Output the [X, Y] coordinate of the center of the cell containing the given text.  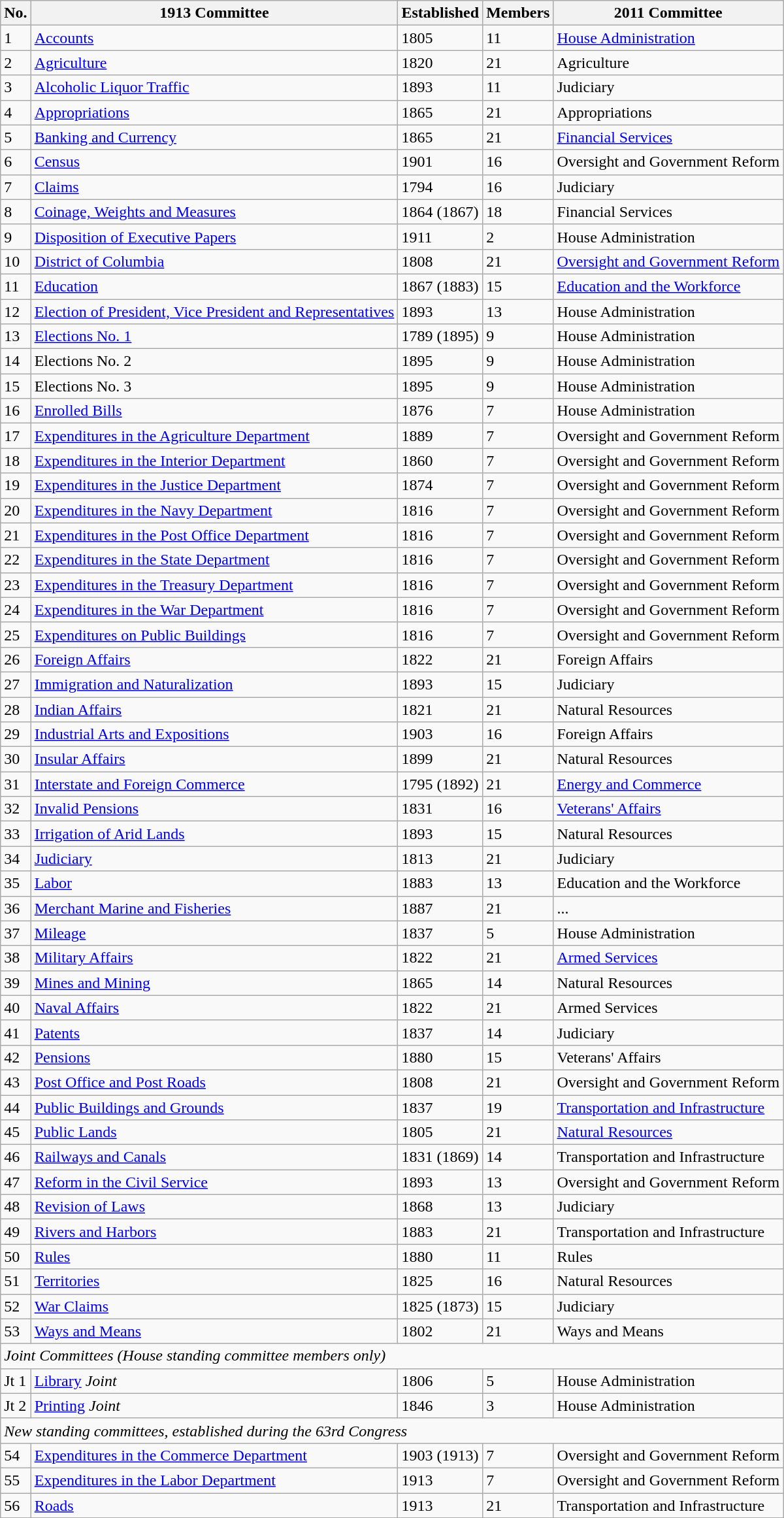
1868 [440, 1207]
51 [16, 1281]
32 [16, 809]
30 [16, 759]
District of Columbia [214, 261]
40 [16, 1008]
12 [16, 312]
25 [16, 635]
50 [16, 1257]
52 [16, 1306]
1821 [440, 709]
1899 [440, 759]
Expenditures in the Treasury Department [214, 585]
23 [16, 585]
Census [214, 162]
Public Lands [214, 1132]
Interstate and Foreign Commerce [214, 784]
56 [16, 1505]
Merchant Marine and Fisheries [214, 908]
Labor [214, 883]
Invalid Pensions [214, 809]
48 [16, 1207]
Expenditures in the War Department [214, 610]
Expenditures in the Labor Department [214, 1480]
Education [214, 286]
41 [16, 1032]
1831 [440, 809]
Expenditures in the Navy Department [214, 510]
1825 [440, 1281]
35 [16, 883]
1887 [440, 908]
42 [16, 1057]
36 [16, 908]
37 [16, 933]
54 [16, 1455]
No. [16, 13]
Immigration and Naturalization [214, 684]
Coinage, Weights and Measures [214, 212]
34 [16, 859]
Alcoholic Liquor Traffic [214, 88]
... [668, 908]
Elections No. 1 [214, 337]
20 [16, 510]
1860 [440, 461]
Revision of Laws [214, 1207]
1889 [440, 436]
1789 (1895) [440, 337]
8 [16, 212]
46 [16, 1157]
Established [440, 13]
Insular Affairs [214, 759]
Banking and Currency [214, 137]
1794 [440, 187]
1903 [440, 734]
Naval Affairs [214, 1008]
Energy and Commerce [668, 784]
New standing committees, established during the 63rd Congress [392, 1430]
1831 (1869) [440, 1157]
Jt 1 [16, 1381]
Printing Joint [214, 1406]
Joint Committees (House standing committee members only) [392, 1356]
29 [16, 734]
39 [16, 983]
1901 [440, 162]
Enrolled Bills [214, 411]
26 [16, 659]
Elections No. 3 [214, 386]
Rivers and Harbors [214, 1232]
Post Office and Post Roads [214, 1082]
1876 [440, 411]
1913 Committee [214, 13]
10 [16, 261]
Railways and Canals [214, 1157]
53 [16, 1331]
1 [16, 38]
Library Joint [214, 1381]
44 [16, 1108]
Election of President, Vice President and Representatives [214, 312]
1825 (1873) [440, 1306]
Patents [214, 1032]
43 [16, 1082]
1864 (1867) [440, 212]
Expenditures in the Agriculture Department [214, 436]
Expenditures in the Post Office Department [214, 535]
Jt 2 [16, 1406]
Industrial Arts and Expositions [214, 734]
Reform in the Civil Service [214, 1182]
Expenditures in the Justice Department [214, 486]
Expenditures in the Interior Department [214, 461]
2011 Committee [668, 13]
4 [16, 112]
War Claims [214, 1306]
45 [16, 1132]
Claims [214, 187]
1846 [440, 1406]
22 [16, 560]
55 [16, 1480]
33 [16, 834]
Elections No. 2 [214, 361]
Disposition of Executive Papers [214, 237]
Mileage [214, 933]
Expenditures on Public Buildings [214, 635]
Expenditures in the State Department [214, 560]
49 [16, 1232]
28 [16, 709]
Mines and Mining [214, 983]
1874 [440, 486]
Members [518, 13]
Indian Affairs [214, 709]
1911 [440, 237]
Roads [214, 1505]
Public Buildings and Grounds [214, 1108]
Accounts [214, 38]
1802 [440, 1331]
6 [16, 162]
31 [16, 784]
Irrigation of Arid Lands [214, 834]
17 [16, 436]
1820 [440, 63]
24 [16, 610]
Expenditures in the Commerce Department [214, 1455]
47 [16, 1182]
1795 (1892) [440, 784]
1813 [440, 859]
1867 (1883) [440, 286]
Military Affairs [214, 958]
27 [16, 684]
1903 (1913) [440, 1455]
1806 [440, 1381]
Pensions [214, 1057]
Territories [214, 1281]
38 [16, 958]
